Determine the [x, y] coordinate at the center of the cell enclosing the given text.  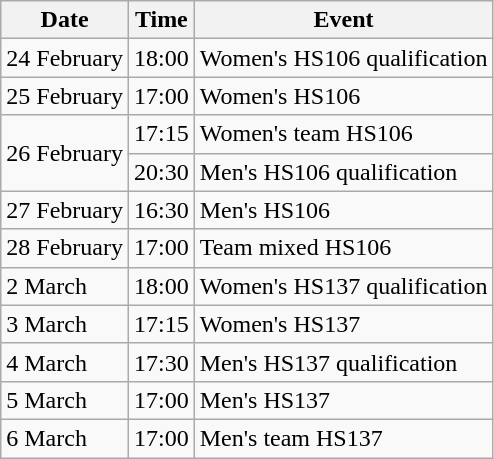
Men's team HS137 [344, 438]
Women's HS137 [344, 324]
5 March [65, 400]
6 March [65, 438]
27 February [65, 210]
20:30 [161, 172]
16:30 [161, 210]
24 February [65, 58]
Women's team HS106 [344, 134]
4 March [65, 362]
Event [344, 20]
17:30 [161, 362]
Time [161, 20]
2 March [65, 286]
Men's HS137 [344, 400]
26 February [65, 153]
Women's HS137 qualification [344, 286]
28 February [65, 248]
Men's HS137 qualification [344, 362]
Men's HS106 qualification [344, 172]
Women's HS106 [344, 96]
Women's HS106 qualification [344, 58]
3 March [65, 324]
Men's HS106 [344, 210]
25 February [65, 96]
Team mixed HS106 [344, 248]
Date [65, 20]
